Detect which cell encompasses the target text, then output its [x, y] center coordinate. 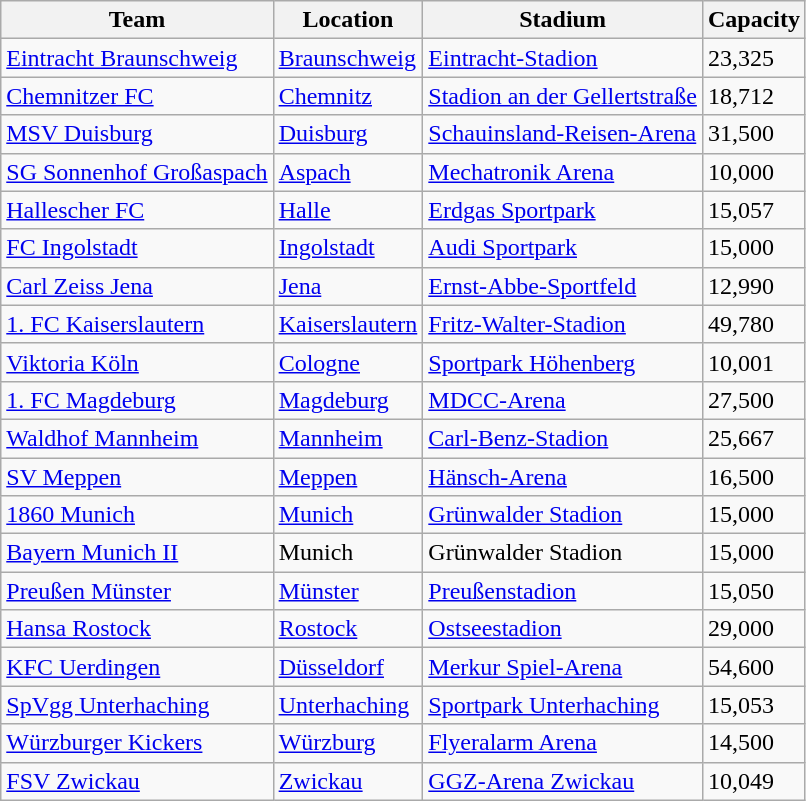
Fritz-Walter-Stadion [563, 324]
SG Sonnenhof Großaspach [137, 172]
Sportpark Höhenberg [563, 362]
Eintracht-Stadion [563, 58]
27,500 [754, 400]
Stadium [563, 20]
Hallescher FC [137, 210]
SpVgg Unterhaching [137, 705]
Preußen Münster [137, 591]
Carl Zeiss Jena [137, 286]
10,049 [754, 781]
15,053 [754, 705]
Halle [348, 210]
KFC Uerdingen [137, 667]
FC Ingolstadt [137, 248]
10,000 [754, 172]
12,990 [754, 286]
23,325 [754, 58]
Münster [348, 591]
Jena [348, 286]
10,001 [754, 362]
Unterhaching [348, 705]
Merkur Spiel-Arena [563, 667]
Meppen [348, 477]
Würzburg [348, 743]
Cologne [348, 362]
Braunschweig [348, 58]
Location [348, 20]
54,600 [754, 667]
1. FC Kaiserslautern [137, 324]
Mechatronik Arena [563, 172]
15,057 [754, 210]
25,667 [754, 438]
Bayern Munich II [137, 553]
Audi Sportpark [563, 248]
Kaiserslautern [348, 324]
Zwickau [348, 781]
Capacity [754, 20]
Hänsch-Arena [563, 477]
31,500 [754, 134]
Schauinsland-Reisen-Arena [563, 134]
Ostseestadion [563, 629]
MSV Duisburg [137, 134]
SV Meppen [137, 477]
Duisburg [348, 134]
Chemnitzer FC [137, 96]
Chemnitz [348, 96]
GGZ-Arena Zwickau [563, 781]
14,500 [754, 743]
FSV Zwickau [137, 781]
Stadion an der Gellertstraße [563, 96]
Mannheim [348, 438]
29,000 [754, 629]
Viktoria Köln [137, 362]
49,780 [754, 324]
Würzburger Kickers [137, 743]
Waldhof Mannheim [137, 438]
1. FC Magdeburg [137, 400]
Erdgas Sportpark [563, 210]
Ernst-Abbe-Sportfeld [563, 286]
Carl-Benz-Stadion [563, 438]
MDCC-Arena [563, 400]
15,050 [754, 591]
Ingolstadt [348, 248]
Flyeralarm Arena [563, 743]
Eintracht Braunschweig [137, 58]
1860 Munich [137, 515]
Rostock [348, 629]
Aspach [348, 172]
16,500 [754, 477]
Team [137, 20]
Magdeburg [348, 400]
Preußenstadion [563, 591]
18,712 [754, 96]
Düsseldorf [348, 667]
Sportpark Unterhaching [563, 705]
Hansa Rostock [137, 629]
